Determine the (x, y) coordinate at the center of the cell enclosing the given text.  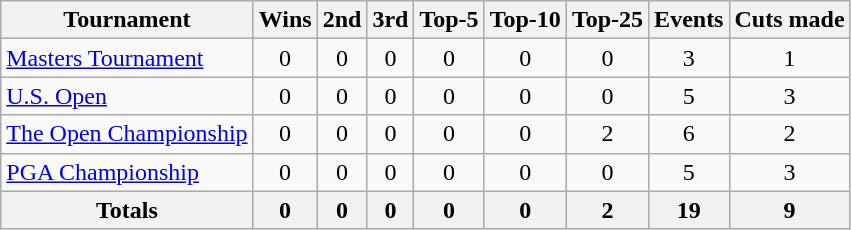
Masters Tournament (127, 58)
6 (689, 134)
9 (790, 210)
2nd (342, 20)
Events (689, 20)
PGA Championship (127, 172)
19 (689, 210)
Top-10 (525, 20)
3rd (390, 20)
Top-25 (607, 20)
U.S. Open (127, 96)
Cuts made (790, 20)
Wins (285, 20)
Top-5 (449, 20)
Tournament (127, 20)
1 (790, 58)
Totals (127, 210)
The Open Championship (127, 134)
